Output the [x, y] coordinate of the center of the cell containing the given text.  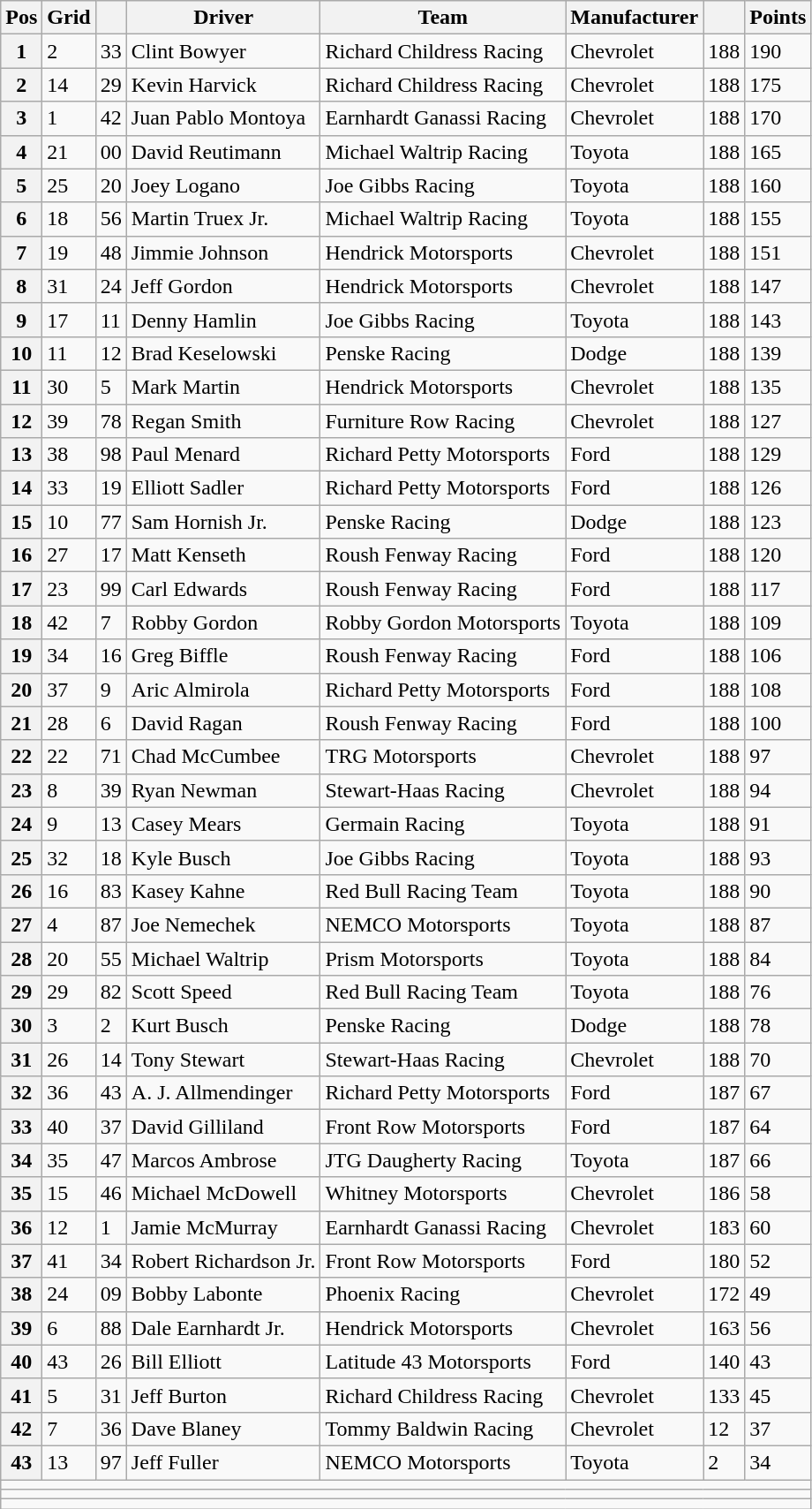
Marcos Ambrose [223, 1160]
Jeff Fuller [223, 1462]
Whitney Motorsports [443, 1194]
Robby Gordon [223, 622]
160 [778, 185]
JTG Daugherty Racing [443, 1160]
52 [778, 1261]
Jeff Gordon [223, 286]
91 [778, 824]
93 [778, 857]
139 [778, 353]
Team [443, 18]
67 [778, 1093]
Tony Stewart [223, 1060]
165 [778, 152]
Jamie McMurray [223, 1227]
David Reutimann [223, 152]
Jimmie Johnson [223, 253]
Tommy Baldwin Racing [443, 1429]
Robby Gordon Motorsports [443, 622]
Martin Truex Jr. [223, 219]
175 [778, 85]
45 [778, 1395]
Juan Pablo Montoya [223, 118]
58 [778, 1194]
Kurt Busch [223, 1026]
Clint Bowyer [223, 51]
90 [778, 891]
99 [111, 589]
00 [111, 152]
109 [778, 622]
77 [111, 522]
Michael Waltrip [223, 958]
Dave Blaney [223, 1429]
186 [724, 1194]
Robert Richardson Jr. [223, 1261]
Regan Smith [223, 421]
64 [778, 1127]
147 [778, 286]
Bill Elliott [223, 1362]
Dale Earnhardt Jr. [223, 1328]
129 [778, 455]
Joey Logano [223, 185]
117 [778, 589]
47 [111, 1160]
70 [778, 1060]
Aric Almirola [223, 690]
Points [778, 18]
170 [778, 118]
151 [778, 253]
88 [111, 1328]
46 [111, 1194]
Kyle Busch [223, 857]
Carl Edwards [223, 589]
48 [111, 253]
Michael McDowell [223, 1194]
Grid [69, 18]
100 [778, 723]
126 [778, 488]
83 [111, 891]
190 [778, 51]
Brad Keselowski [223, 353]
Kasey Kahne [223, 891]
180 [724, 1261]
Kevin Harvick [223, 85]
82 [111, 992]
60 [778, 1227]
Mark Martin [223, 387]
Bobby Labonte [223, 1294]
Paul Menard [223, 455]
120 [778, 555]
71 [111, 757]
127 [778, 421]
140 [724, 1362]
A. J. Allmendinger [223, 1093]
TRG Motorsports [443, 757]
183 [724, 1227]
David Ragan [223, 723]
Manufacturer [635, 18]
Casey Mears [223, 824]
Pos [21, 18]
Denny Hamlin [223, 320]
133 [724, 1395]
Phoenix Racing [443, 1294]
Jeff Burton [223, 1395]
106 [778, 656]
49 [778, 1294]
55 [111, 958]
09 [111, 1294]
84 [778, 958]
163 [724, 1328]
66 [778, 1160]
Greg Biffle [223, 656]
143 [778, 320]
David Gilliland [223, 1127]
123 [778, 522]
76 [778, 992]
172 [724, 1294]
Sam Hornish Jr. [223, 522]
Furniture Row Racing [443, 421]
98 [111, 455]
Prism Motorsports [443, 958]
155 [778, 219]
Latitude 43 Motorsports [443, 1362]
Matt Kenseth [223, 555]
Driver [223, 18]
94 [778, 790]
Germain Racing [443, 824]
Ryan Newman [223, 790]
Scott Speed [223, 992]
Joe Nemechek [223, 924]
Elliott Sadler [223, 488]
Chad McCumbee [223, 757]
108 [778, 690]
135 [778, 387]
